Scan for the cell matching the given text and deliver its (X, Y) coordinate at center. 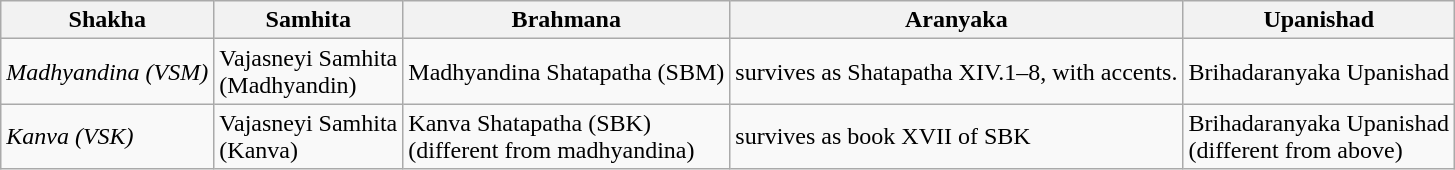
Brahmana (566, 20)
Brihadaranyaka Upanishad (1319, 72)
Vajasneyi Samhita(Madhyandin) (308, 72)
Kanva (VSK) (108, 136)
Brihadaranyaka Upanishad(different from above) (1319, 136)
survives as book XVII of SBK (956, 136)
Shakha (108, 20)
Aranyaka (956, 20)
Kanva Shatapatha (SBK)(different from madhyandina) (566, 136)
survives as Shatapatha XIV.1–8, with accents. (956, 72)
Vajasneyi Samhita(Kanva) (308, 136)
Upanishad (1319, 20)
Madhyandina (VSM) (108, 72)
Madhyandina Shatapatha (SBM) (566, 72)
Samhita (308, 20)
